Determine the (x, y) coordinate at the center of the cell enclosing the given text.  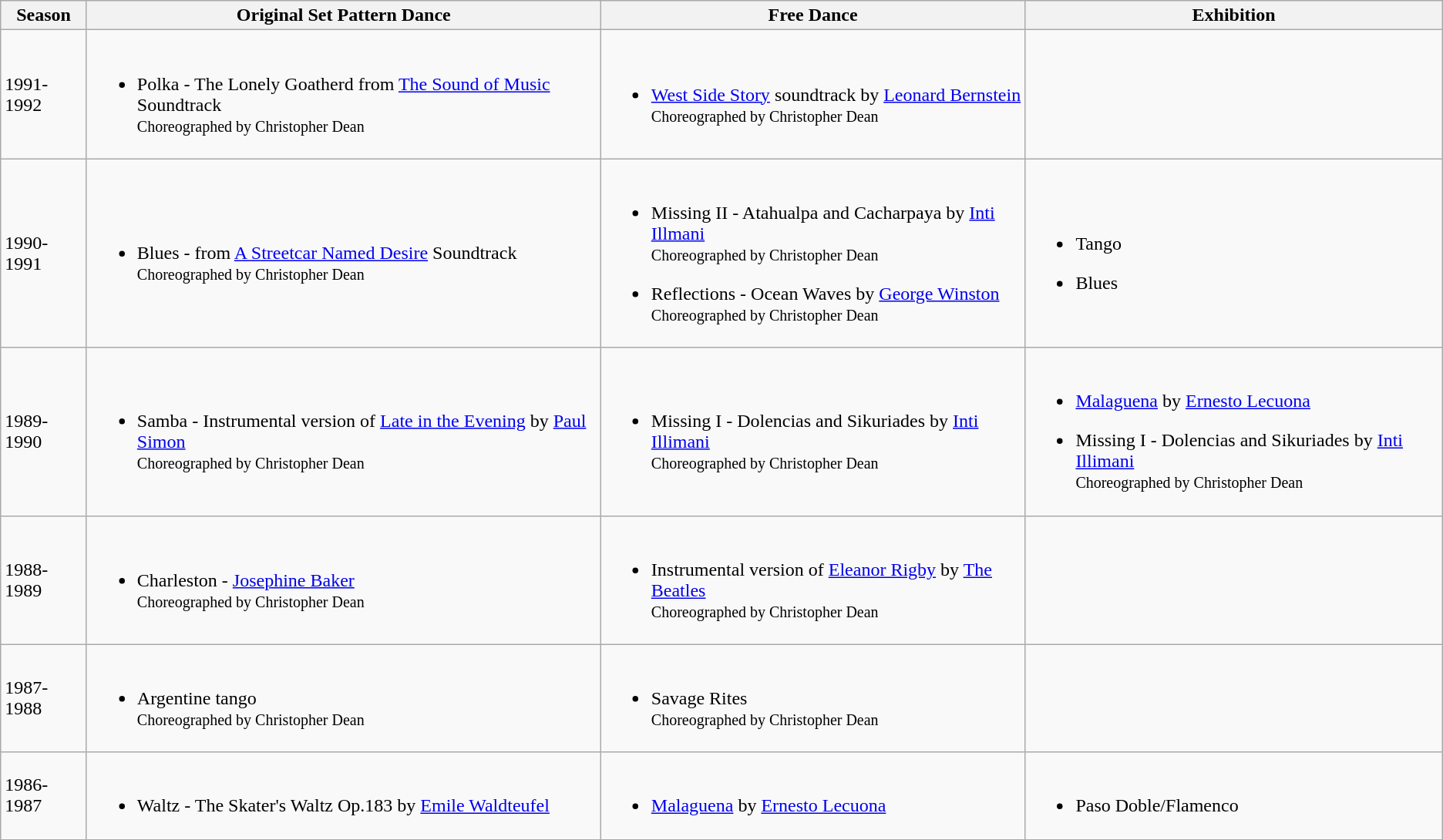
1989-1990 (44, 432)
Free Dance (812, 15)
1988-1989 (44, 580)
Original Set Pattern Dance (344, 15)
Paso Doble/Flamenco (1233, 795)
Blues - from A Streetcar Named Desire Soundtrack Choreographed by Christopher Dean (344, 253)
Malaguena by Ernesto LecuonaMissing I - Dolencias and Sikuriades by Inti Illimani Choreographed by Christopher Dean (1233, 432)
Polka - The Lonely Goatherd from The Sound of Music Soundtrack Choreographed by Christopher Dean (344, 94)
Savage Rites Choreographed by Christopher Dean (812, 698)
Argentine tango Choreographed by Christopher Dean (344, 698)
Malaguena by Ernesto Lecuona (812, 795)
1991-1992 (44, 94)
TangoBlues (1233, 253)
Samba - Instrumental version of Late in the Evening by Paul Simon Choreographed by Christopher Dean (344, 432)
1990-1991 (44, 253)
1987-1988 (44, 698)
Season (44, 15)
Waltz - The Skater's Waltz Op.183 by Emile Waldteufel (344, 795)
Instrumental version of Eleanor Rigby by The Beatles Choreographed by Christopher Dean (812, 580)
West Side Story soundtrack by Leonard Bernstein Choreographed by Christopher Dean (812, 94)
Exhibition (1233, 15)
Charleston - Josephine Baker Choreographed by Christopher Dean (344, 580)
1986-1987 (44, 795)
Missing I - Dolencias and Sikuriades by Inti Illimani Choreographed by Christopher Dean (812, 432)
